Extract the (x, y) coordinate from the center of the cell holding the provided text.  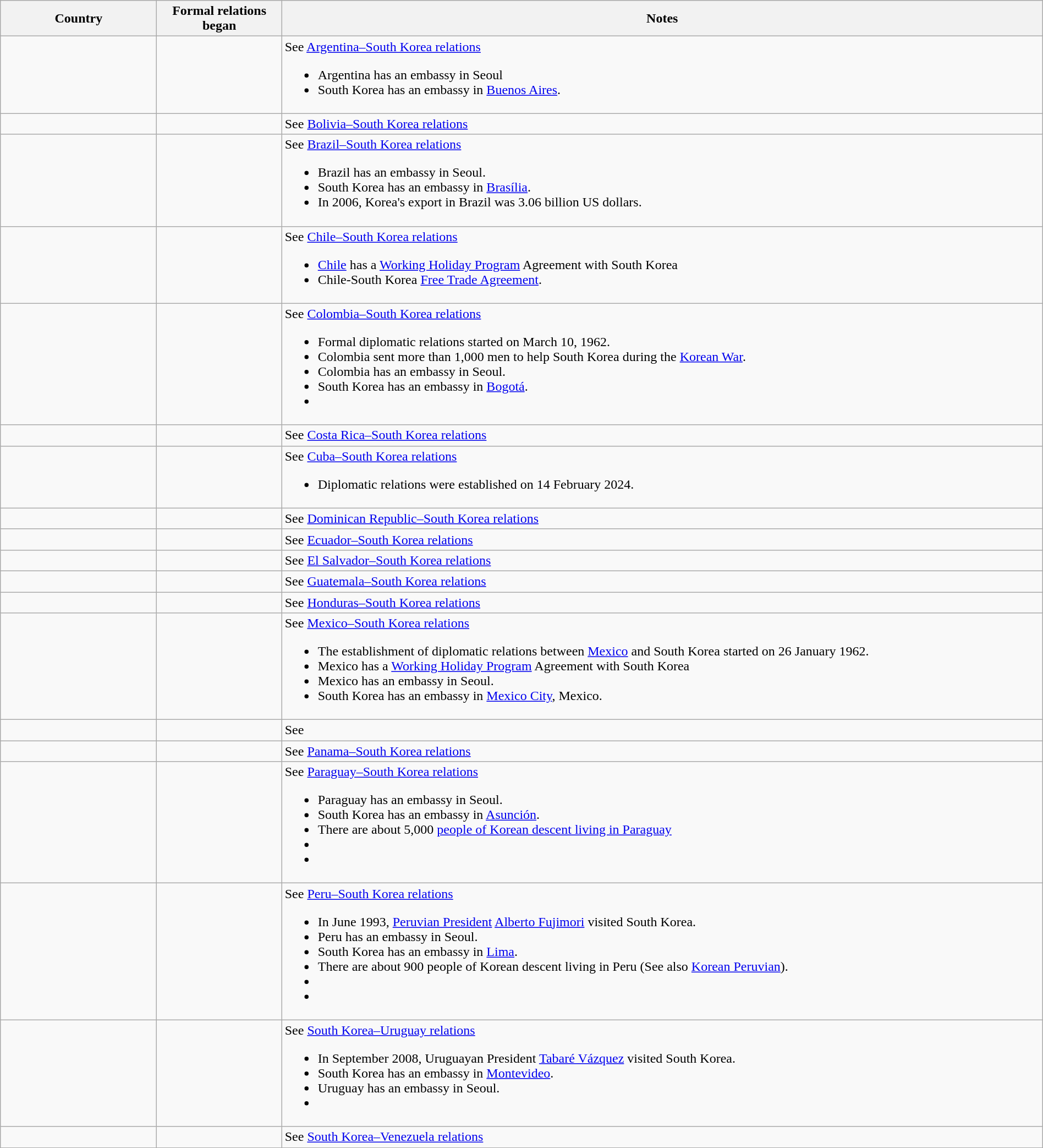
See Argentina–South Korea relationsArgentina has an embassy in SeoulSouth Korea has an embassy in Buenos Aires. (662, 75)
Formal relations began (219, 19)
See Cuba–South Korea relationsDiplomatic relations were established on 14 February 2024. (662, 477)
See Dominican Republic–South Korea relations (662, 518)
See Chile–South Korea relationsChile has a Working Holiday Program Agreement with South KoreaChile-South Korea Free Trade Agreement. (662, 265)
Notes (662, 19)
See Panama–South Korea relations (662, 751)
Country (79, 19)
See South Korea–Venezuela relations (662, 1137)
See Costa Rica–South Korea relations (662, 435)
See Ecuador–South Korea relations (662, 539)
See Bolivia–South Korea relations (662, 124)
See Honduras–South Korea relations (662, 603)
See (662, 730)
See Guatemala–South Korea relations (662, 581)
See El Salvador–South Korea relations (662, 560)
